For the text-containing cell, return its midpoint in (x, y) coordinate format. 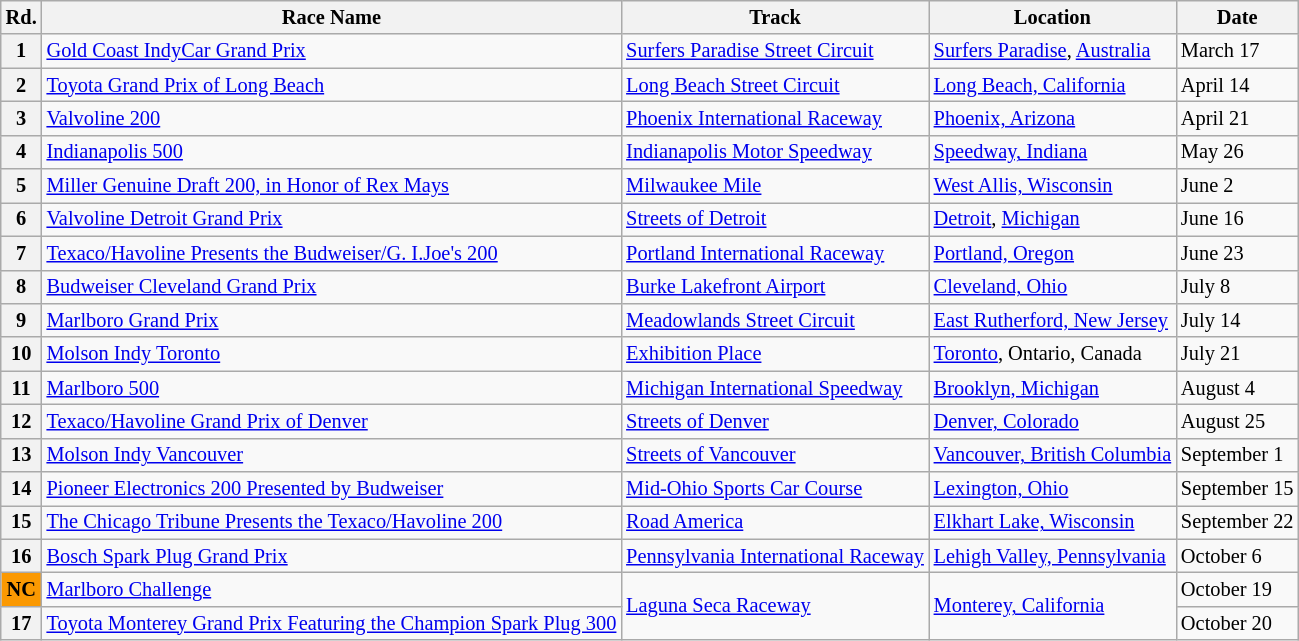
April 14 (1237, 85)
Pennsylvania International Raceway (775, 556)
Toronto, Ontario, Canada (1052, 354)
Indianapolis 500 (332, 152)
Milwaukee Mile (775, 186)
Miller Genuine Draft 200, in Honor of Rex Mays (332, 186)
March 17 (1237, 51)
7 (22, 253)
Location (1052, 17)
15 (22, 522)
Long Beach, California (1052, 85)
12 (22, 421)
Phoenix, Arizona (1052, 118)
July 8 (1237, 287)
Exhibition Place (775, 354)
3 (22, 118)
Streets of Vancouver (775, 455)
Brooklyn, Michigan (1052, 388)
Texaco/Havoline Grand Prix of Denver (332, 421)
9 (22, 320)
September 22 (1237, 522)
April 21 (1237, 118)
October 6 (1237, 556)
West Allis, Wisconsin (1052, 186)
Surfers Paradise, Australia (1052, 51)
August 25 (1237, 421)
11 (22, 388)
Date (1237, 17)
Burke Lakefront Airport (775, 287)
Detroit, Michigan (1052, 219)
September 15 (1237, 489)
Portland International Raceway (775, 253)
Laguna Seca Raceway (775, 606)
The Chicago Tribune Presents the Texaco/Havoline 200 (332, 522)
Phoenix International Raceway (775, 118)
Marlboro Grand Prix (332, 320)
Rd. (22, 17)
Mid-Ohio Sports Car Course (775, 489)
Toyota Monterey Grand Prix Featuring the Champion Spark Plug 300 (332, 623)
10 (22, 354)
17 (22, 623)
Molson Indy Vancouver (332, 455)
September 1 (1237, 455)
June 2 (1237, 186)
October 19 (1237, 589)
16 (22, 556)
Meadowlands Street Circuit (775, 320)
Monterey, California (1052, 606)
1 (22, 51)
Cleveland, Ohio (1052, 287)
Vancouver, British Columbia (1052, 455)
Indianapolis Motor Speedway (775, 152)
NC (22, 589)
Molson Indy Toronto (332, 354)
Portland, Oregon (1052, 253)
13 (22, 455)
Toyota Grand Prix of Long Beach (332, 85)
Track (775, 17)
June 23 (1237, 253)
Road America (775, 522)
Speedway, Indiana (1052, 152)
Bosch Spark Plug Grand Prix (332, 556)
East Rutherford, New Jersey (1052, 320)
Lehigh Valley, Pennsylvania (1052, 556)
Michigan International Speedway (775, 388)
Marlboro 500 (332, 388)
5 (22, 186)
Texaco/Havoline Presents the Budweiser/G. I.Joe's 200 (332, 253)
Budweiser Cleveland Grand Prix (332, 287)
Gold Coast IndyCar Grand Prix (332, 51)
Elkhart Lake, Wisconsin (1052, 522)
Lexington, Ohio (1052, 489)
8 (22, 287)
October 20 (1237, 623)
4 (22, 152)
Streets of Denver (775, 421)
Valvoline 200 (332, 118)
August 4 (1237, 388)
May 26 (1237, 152)
July 21 (1237, 354)
Streets of Detroit (775, 219)
Long Beach Street Circuit (775, 85)
June 16 (1237, 219)
6 (22, 219)
2 (22, 85)
Surfers Paradise Street Circuit (775, 51)
Pioneer Electronics 200 Presented by Budweiser (332, 489)
Valvoline Detroit Grand Prix (332, 219)
14 (22, 489)
Marlboro Challenge (332, 589)
July 14 (1237, 320)
Race Name (332, 17)
Denver, Colorado (1052, 421)
